Identify which cell holds the provided text, then report its (x, y) central coordinate. 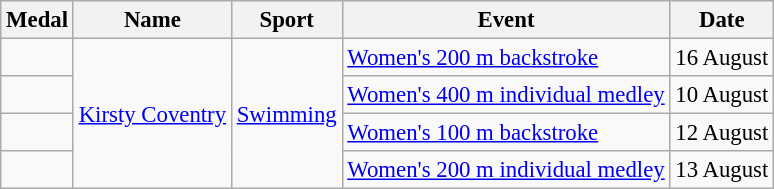
Women's 200 m individual medley (506, 170)
12 August (722, 133)
Sport (286, 20)
Event (506, 20)
Date (722, 20)
Name (152, 20)
Women's 100 m backstroke (506, 133)
Medal (38, 20)
10 August (722, 95)
Swimming (286, 114)
Kirsty Coventry (152, 114)
Women's 200 m backstroke (506, 58)
Women's 400 m individual medley (506, 95)
16 August (722, 58)
13 August (722, 170)
